Pinpoint the cell where the given text exists, returning its (x, y) midpoint coordinate. 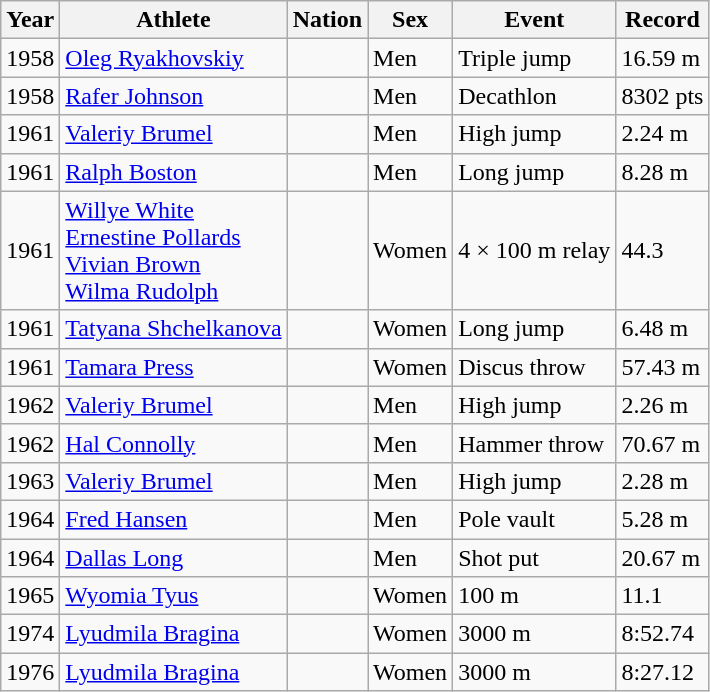
Willye WhiteErnestine PollardsVivian BrownWilma Rudolph (174, 250)
5.28 m (662, 519)
8:52.74 (662, 634)
Record (662, 20)
Triple jump (534, 58)
Hal Connolly (174, 443)
1974 (30, 634)
Decathlon (534, 96)
6.48 m (662, 329)
2.24 m (662, 134)
Sex (410, 20)
8.28 m (662, 172)
20.67 m (662, 557)
Event (534, 20)
Rafer Johnson (174, 96)
70.67 m (662, 443)
Athlete (174, 20)
Tatyana Shchelkanova (174, 329)
Tamara Press (174, 367)
8:27.12 (662, 672)
Shot put (534, 557)
Oleg Ryakhovskiy (174, 58)
Fred Hansen (174, 519)
Wyomia Tyus (174, 596)
Pole vault (534, 519)
8302 pts (662, 96)
Hammer throw (534, 443)
57.43 m (662, 367)
1963 (30, 481)
Year (30, 20)
Dallas Long (174, 557)
2.26 m (662, 405)
2.28 m (662, 481)
11.1 (662, 596)
1976 (30, 672)
Nation (327, 20)
100 m (534, 596)
Discus throw (534, 367)
16.59 m (662, 58)
1965 (30, 596)
44.3 (662, 250)
4 × 100 m relay (534, 250)
Ralph Boston (174, 172)
